Provide the [x, y] coordinate of the cell's center where the given text is located.  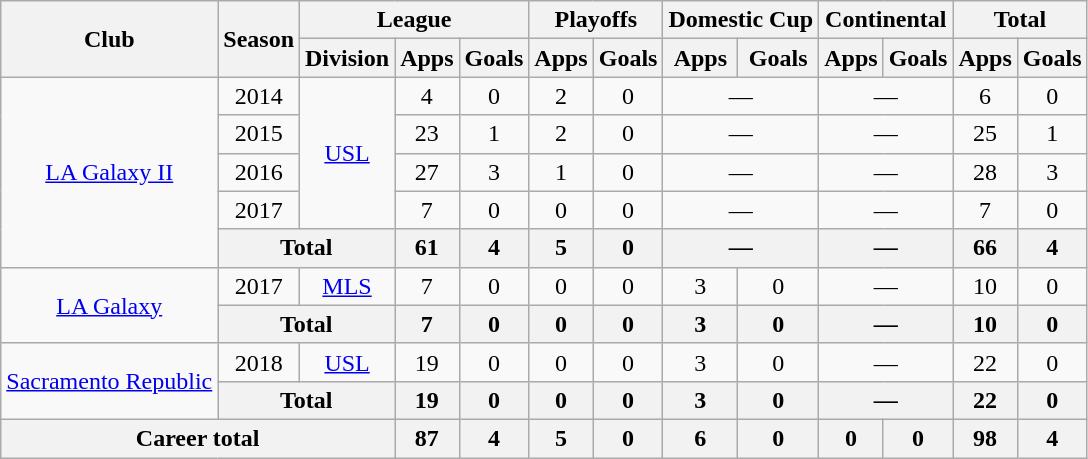
Season [259, 39]
LA Galaxy [110, 305]
Domestic Cup [741, 20]
Playoffs [596, 20]
66 [985, 248]
League [414, 20]
2014 [259, 96]
25 [985, 134]
23 [427, 134]
2015 [259, 134]
Club [110, 39]
Division [348, 58]
2016 [259, 172]
61 [427, 248]
LA Galaxy II [110, 172]
2018 [259, 362]
87 [427, 438]
98 [985, 438]
Continental [886, 20]
Sacramento Republic [110, 381]
27 [427, 172]
28 [985, 172]
MLS [348, 286]
Career total [198, 438]
